Capture the cell that displays the provided text and extract its (X, Y) central coordinate. 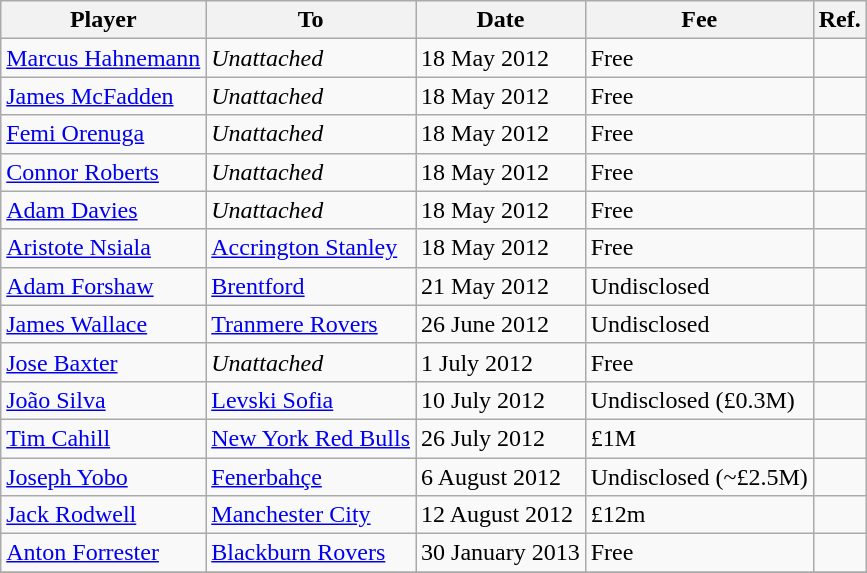
Fee (699, 20)
Brentford (311, 286)
£12m (699, 515)
Manchester City (311, 515)
Joseph Yobo (104, 477)
Anton Forrester (104, 553)
26 June 2012 (501, 324)
New York Red Bulls (311, 438)
Aristote Nsiala (104, 248)
James Wallace (104, 324)
Fenerbahçe (311, 477)
10 July 2012 (501, 400)
1 July 2012 (501, 362)
Adam Forshaw (104, 286)
Jack Rodwell (104, 515)
Player (104, 20)
Ref. (840, 20)
Levski Sofia (311, 400)
Undisclosed (~£2.5M) (699, 477)
30 January 2013 (501, 553)
Date (501, 20)
Undisclosed (£0.3M) (699, 400)
James McFadden (104, 96)
26 July 2012 (501, 438)
Tranmere Rovers (311, 324)
Blackburn Rovers (311, 553)
12 August 2012 (501, 515)
21 May 2012 (501, 286)
Tim Cahill (104, 438)
£1M (699, 438)
Adam Davies (104, 210)
Jose Baxter (104, 362)
Connor Roberts (104, 172)
João Silva (104, 400)
Marcus Hahnemann (104, 58)
Femi Orenuga (104, 134)
Accrington Stanley (311, 248)
6 August 2012 (501, 477)
To (311, 20)
